Detect which cell encompasses the target text, then output its (X, Y) center coordinate. 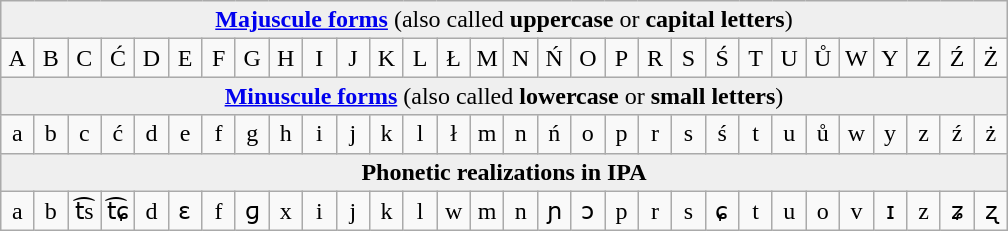
K (387, 58)
ł (454, 134)
ɛ (185, 211)
Phonetic realizations in IPA (504, 172)
A (17, 58)
G (252, 58)
ɕ (722, 211)
Ů (823, 58)
ź (957, 134)
S (689, 58)
T (756, 58)
C (85, 58)
Ł (454, 58)
ů (823, 134)
y (890, 134)
J (353, 58)
ż (991, 134)
Y (890, 58)
R (655, 58)
ɔ (588, 211)
Ń (554, 58)
B (51, 58)
Z (924, 58)
U (789, 58)
ɪ (890, 211)
F (219, 58)
I (320, 58)
ʑ (957, 211)
x (286, 211)
E (185, 58)
M (487, 58)
Ś (722, 58)
e (185, 134)
Ż (991, 58)
W (857, 58)
N (521, 58)
P (622, 58)
g (252, 134)
ɲ (554, 211)
c (85, 134)
t͡s (85, 211)
D (152, 58)
ś (722, 134)
ɡ (252, 211)
t͡ɕ (118, 211)
Majuscule forms (also called uppercase or capital letters) (504, 20)
L (420, 58)
ć (118, 134)
ʐ (991, 211)
h (286, 134)
ń (554, 134)
O (588, 58)
v (857, 211)
H (286, 58)
Ź (957, 58)
Ć (118, 58)
Minuscule forms (also called lowercase or small letters) (504, 96)
